Extract the (X, Y) coordinate from the center of the cell holding the provided text.  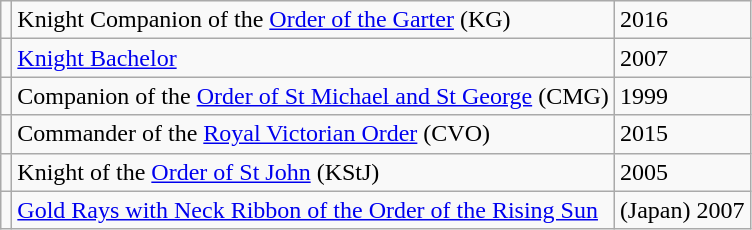
1999 (682, 96)
(Japan) 2007 (682, 210)
Knight of the Order of St John (KStJ) (314, 172)
Gold Rays with Neck Ribbon of the Order of the Rising Sun (314, 210)
2015 (682, 134)
2016 (682, 20)
2005 (682, 172)
Commander of the Royal Victorian Order (CVO) (314, 134)
Knight Bachelor (314, 58)
Knight Companion of the Order of the Garter (KG) (314, 20)
2007 (682, 58)
Companion of the Order of St Michael and St George (CMG) (314, 96)
